From the cell containing the given text, extract its center point as [X, Y] coordinate. 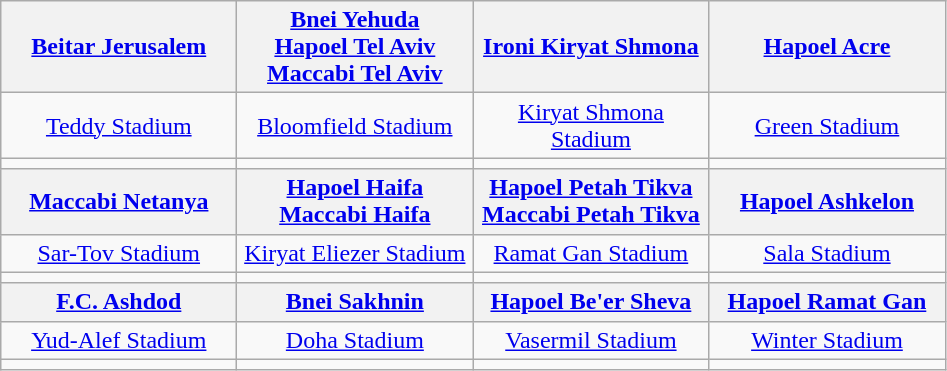
F.C. Ashdod [119, 302]
Hapoel Ashkelon [827, 202]
Hapoel Be'er Sheva [591, 302]
Kiryat Eliezer Stadium [355, 253]
Teddy Stadium [119, 126]
Green Stadium [827, 126]
Winter Stadium [827, 340]
Yud-Alef Stadium [119, 340]
Vasermil Stadium [591, 340]
Bnei Yehuda Hapoel Tel Aviv Maccabi Tel Aviv [355, 47]
Beitar Jerusalem [119, 47]
Bnei Sakhnin [355, 302]
Hapoel Ramat Gan [827, 302]
Maccabi Netanya [119, 202]
Hapoel Haifa Maccabi Haifa [355, 202]
Hapoel Acre [827, 47]
Kiryat Shmona Stadium [591, 126]
Sar-Tov Stadium [119, 253]
Hapoel Petah Tikva Maccabi Petah Tikva [591, 202]
Bloomfield Stadium [355, 126]
Ramat Gan Stadium [591, 253]
Ironi Kiryat Shmona [591, 47]
Sala Stadium [827, 253]
Doha Stadium [355, 340]
